Output the [X, Y] coordinate of the center of the cell containing the given text.  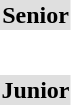
Junior [36, 90]
Senior [36, 15]
